Provide the (x, y) coordinate of the cell's center where the given text is located.  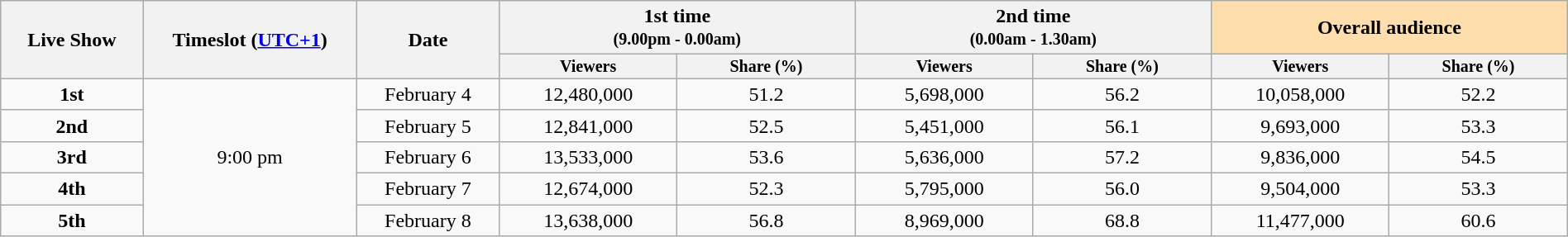
56.2 (1121, 94)
52.5 (766, 126)
56.1 (1121, 126)
53.6 (766, 157)
Overall audience (1389, 28)
9,693,000 (1300, 126)
54.5 (1479, 157)
9:00 pm (250, 157)
Date (428, 40)
51.2 (766, 94)
February 4 (428, 94)
2nd time (0.00am - 1.30am) (1034, 28)
13,638,000 (589, 220)
February 6 (428, 157)
68.8 (1121, 220)
9,836,000 (1300, 157)
13,533,000 (589, 157)
57.2 (1121, 157)
56.0 (1121, 188)
52.3 (766, 188)
56.8 (766, 220)
5,795,000 (944, 188)
Live Show (72, 40)
Timeslot (UTC+1) (250, 40)
5,451,000 (944, 126)
12,674,000 (589, 188)
12,841,000 (589, 126)
2nd (72, 126)
52.2 (1479, 94)
10,058,000 (1300, 94)
5,636,000 (944, 157)
February 7 (428, 188)
60.6 (1479, 220)
5th (72, 220)
February 5 (428, 126)
12,480,000 (589, 94)
February 8 (428, 220)
11,477,000 (1300, 220)
1st time (9.00pm - 0.00am) (678, 28)
3rd (72, 157)
9,504,000 (1300, 188)
1st (72, 94)
4th (72, 188)
8,969,000 (944, 220)
5,698,000 (944, 94)
